Scan for the cell matching the given text and deliver its (x, y) coordinate at center. 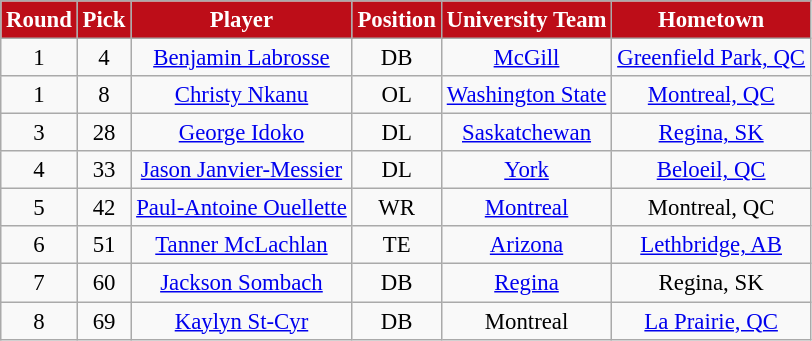
La Prairie, QC (711, 321)
Regina (526, 283)
TE (396, 245)
7 (39, 283)
69 (104, 321)
York (526, 170)
6 (39, 245)
Round (39, 20)
Jason Janvier-Messier (242, 170)
33 (104, 170)
3 (39, 133)
University Team (526, 20)
McGill (526, 58)
Pick (104, 20)
Position (396, 20)
George Idoko (242, 133)
51 (104, 245)
Paul-Antoine Ouellette (242, 208)
Washington State (526, 95)
Beloeil, QC (711, 170)
Christy Nkanu (242, 95)
Greenfield Park, QC (711, 58)
OL (396, 95)
5 (39, 208)
28 (104, 133)
42 (104, 208)
Jackson Sombach (242, 283)
Saskatchewan (526, 133)
Benjamin Labrosse (242, 58)
Player (242, 20)
Lethbridge, AB (711, 245)
Tanner McLachlan (242, 245)
Arizona (526, 245)
Hometown (711, 20)
WR (396, 208)
60 (104, 283)
Kaylyn St-Cyr (242, 321)
